Locate the cell with the specified text and output its [X, Y] center coordinate. 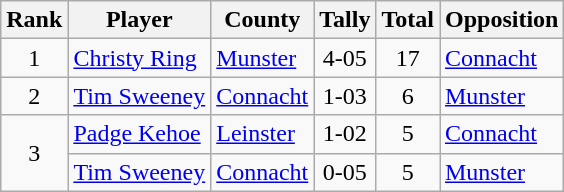
1-02 [345, 134]
Tally [345, 20]
Total [408, 20]
Padge Kehoe [140, 134]
Rank [34, 20]
1-03 [345, 96]
6 [408, 96]
Christy Ring [140, 58]
4-05 [345, 58]
2 [34, 96]
Player [140, 20]
County [262, 20]
3 [34, 153]
1 [34, 58]
17 [408, 58]
Opposition [502, 20]
0-05 [345, 172]
Leinster [262, 134]
